Return the (X, Y) coordinate for the center point of the cell that contains the specified text.  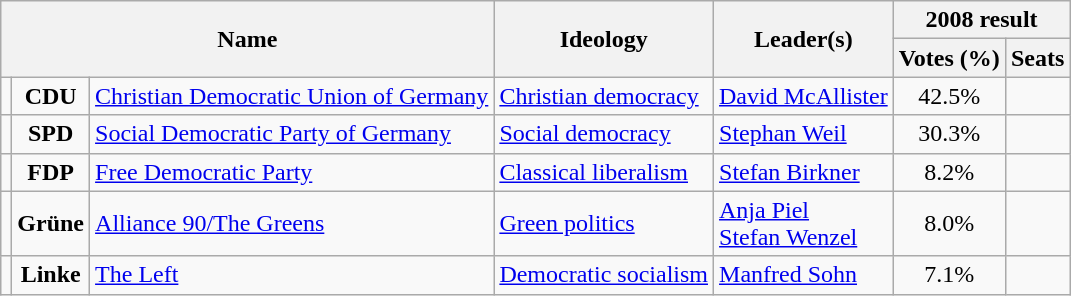
Seats (1037, 58)
Stephan Weil (804, 134)
Ideology (604, 39)
Name (248, 39)
Green politics (604, 224)
Votes (%) (949, 58)
Manfred Sohn (804, 275)
42.5% (949, 96)
Leader(s) (804, 39)
30.3% (949, 134)
8.0% (949, 224)
Anja PielStefan Wenzel (804, 224)
Stefan Birkner (804, 172)
FDP (51, 172)
CDU (51, 96)
Christian democracy (604, 96)
David McAllister (804, 96)
Linke (51, 275)
8.2% (949, 172)
Social democracy (604, 134)
Classical liberalism (604, 172)
SPD (51, 134)
Grüne (51, 224)
Democratic socialism (604, 275)
7.1% (949, 275)
The Left (292, 275)
Alliance 90/The Greens (292, 224)
Free Democratic Party (292, 172)
2008 result (982, 20)
Social Democratic Party of Germany (292, 134)
Christian Democratic Union of Germany (292, 96)
